Scan for the cell matching the given text and deliver its (x, y) coordinate at center. 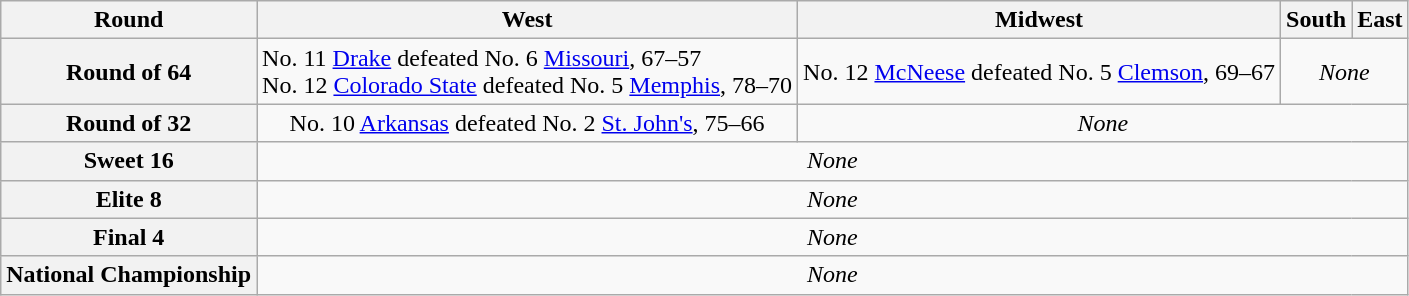
East (1380, 20)
Round of 32 (129, 123)
Round of 64 (129, 72)
West (528, 20)
Midwest (1040, 20)
Elite 8 (129, 199)
No. 11 Drake defeated No. 6 Missouri, 67–57No. 12 Colorado State defeated No. 5 Memphis, 78–70 (528, 72)
National Championship (129, 275)
Round (129, 20)
South (1316, 20)
No. 12 McNeese defeated No. 5 Clemson, 69–67 (1040, 72)
Final 4 (129, 237)
No. 10 Arkansas defeated No. 2 St. John's, 75–66 (528, 123)
Sweet 16 (129, 161)
